Locate the cell with the specified text and output its (X, Y) center coordinate. 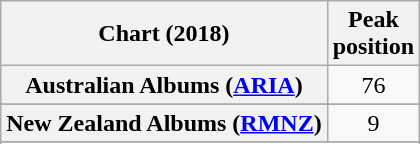
Peak position (373, 34)
New Zealand Albums (RMNZ) (164, 123)
Australian Albums (ARIA) (164, 85)
Chart (2018) (164, 34)
9 (373, 123)
76 (373, 85)
